Return [X, Y] of the center of cell containing provided text 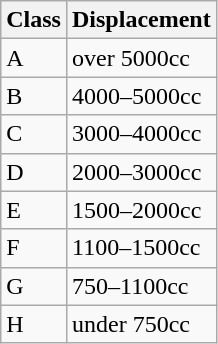
D [34, 172]
G [34, 286]
4000–5000cc [141, 96]
750–1100cc [141, 286]
1100–1500cc [141, 248]
2000–3000cc [141, 172]
3000–4000cc [141, 134]
1500–2000cc [141, 210]
E [34, 210]
Class [34, 20]
H [34, 324]
F [34, 248]
C [34, 134]
Displacement [141, 20]
B [34, 96]
under 750cc [141, 324]
over 5000cc [141, 58]
A [34, 58]
